From the cell containing the given text, extract its center point as [X, Y] coordinate. 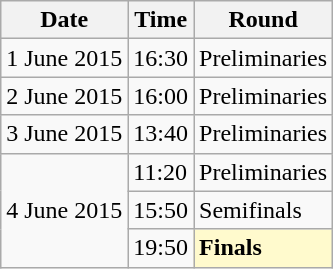
Semifinals [264, 210]
1 June 2015 [64, 58]
Finals [264, 248]
11:20 [161, 172]
Date [64, 20]
2 June 2015 [64, 96]
19:50 [161, 248]
16:00 [161, 96]
4 June 2015 [64, 210]
3 June 2015 [64, 134]
Round [264, 20]
15:50 [161, 210]
16:30 [161, 58]
Time [161, 20]
13:40 [161, 134]
